Pinpoint the cell where the given text exists, returning its [X, Y] midpoint coordinate. 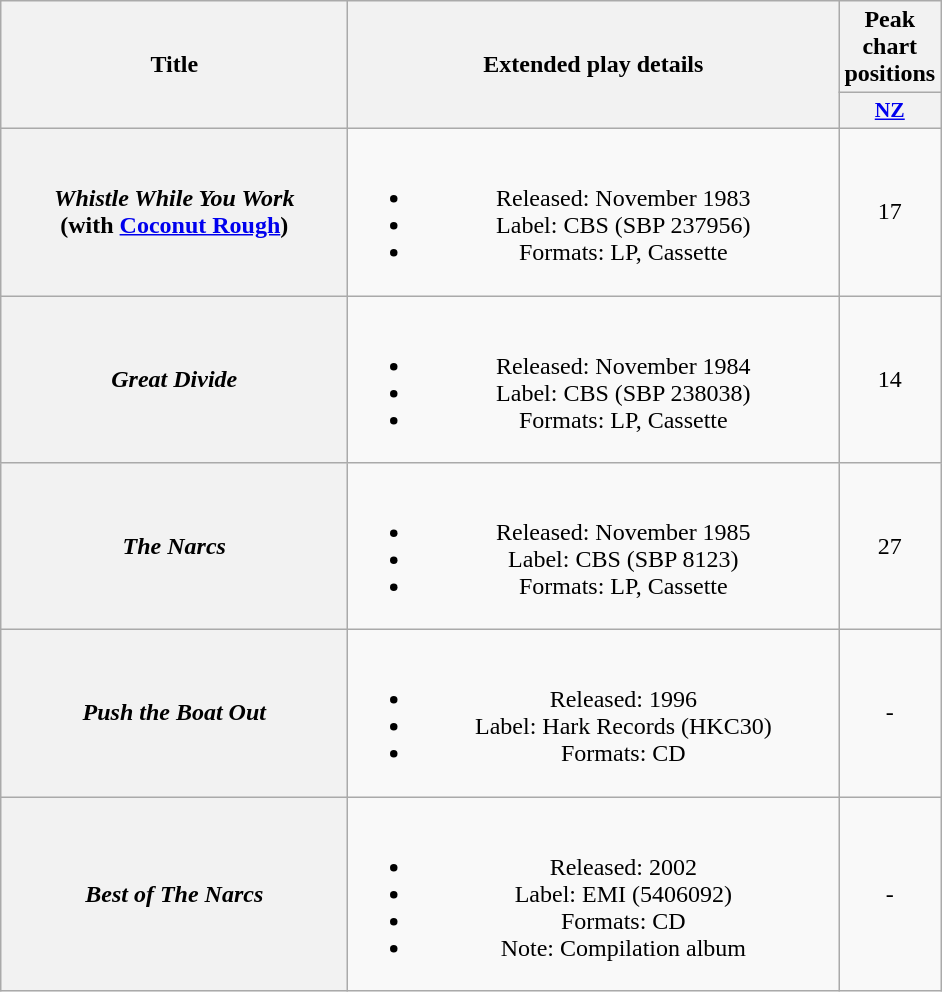
Peak chart positions [890, 47]
Extended play details [594, 65]
Released: November 1985Label: CBS (SBP 8123)Formats: LP, Cassette [594, 546]
NZ [890, 111]
The Narcs [174, 546]
14 [890, 380]
17 [890, 212]
Push the Boat Out [174, 714]
Released: November 1983Label: CBS (SBP 237956)Formats: LP, Cassette [594, 212]
Released: November 1984Label: CBS (SBP 238038)Formats: LP, Cassette [594, 380]
Best of The Narcs [174, 894]
Title [174, 65]
Released: 2002Label: EMI (5406092)Formats: CDNote: Compilation album [594, 894]
Great Divide [174, 380]
Whistle While You Work (with Coconut Rough) [174, 212]
27 [890, 546]
Released: 1996Label: Hark Records (HKC30)Formats: CD [594, 714]
